Pinpoint the cell where the given text exists, returning its (X, Y) midpoint coordinate. 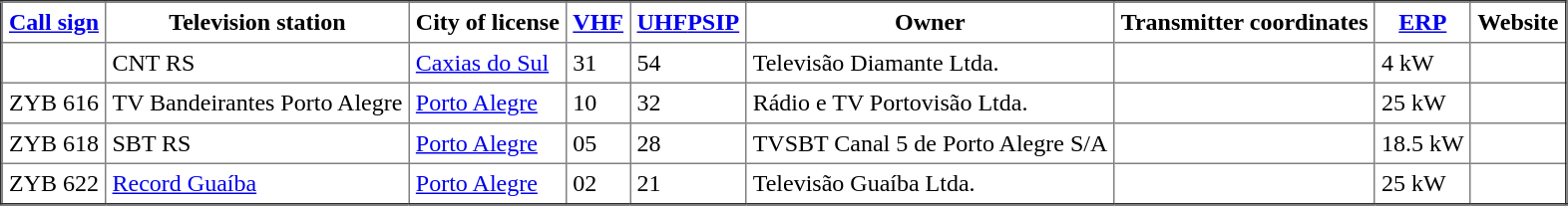
TVSBT Canal 5 de Porto Alegre S/A (930, 143)
Record Guaíba (257, 183)
Call sign (54, 22)
28 (688, 143)
Television station (257, 22)
UHFPSIP (688, 22)
10 (598, 103)
32 (688, 103)
ERP (1422, 22)
SBT RS (257, 143)
18.5 kW (1422, 143)
Televisão Diamante Ltda. (930, 63)
05 (598, 143)
CNT RS (257, 63)
Caxias do Sul (487, 63)
Website (1518, 22)
ZYB 622 (54, 183)
Transmitter coordinates (1245, 22)
ZYB 618 (54, 143)
City of license (487, 22)
TV Bandeirantes Porto Alegre (257, 103)
VHF (598, 22)
4 kW (1422, 63)
54 (688, 63)
02 (598, 183)
Owner (930, 22)
ZYB 616 (54, 103)
31 (598, 63)
Rádio e TV Portovisão Ltda. (930, 103)
Televisão Guaíba Ltda. (930, 183)
21 (688, 183)
